Locate the cell with the specified text and output its (x, y) center coordinate. 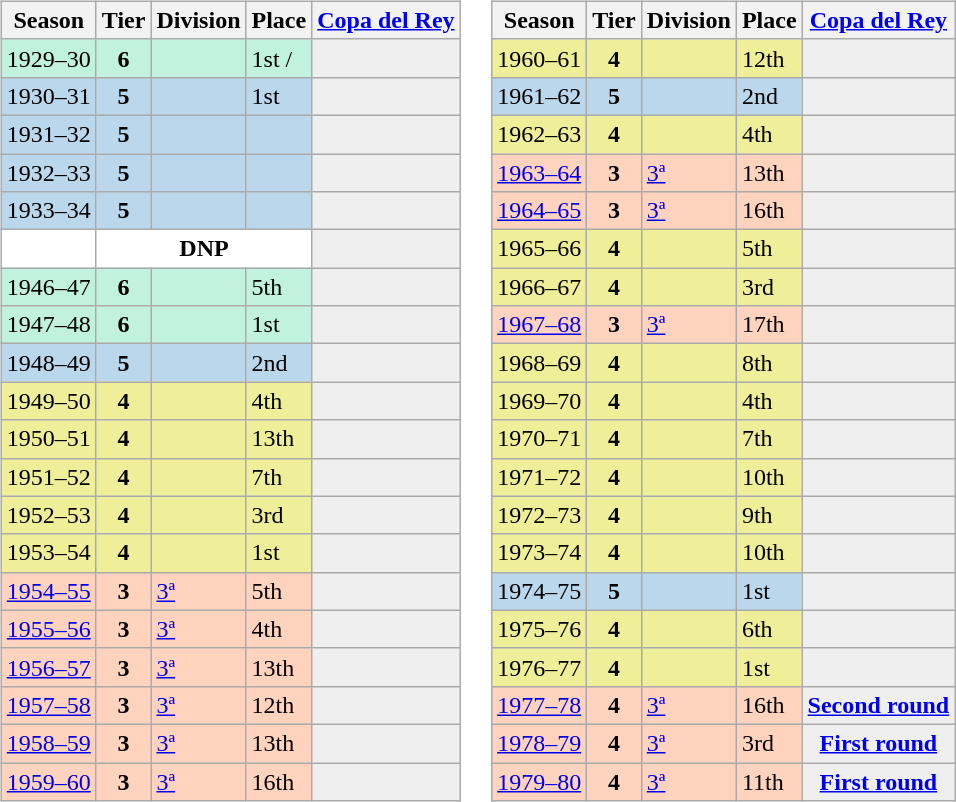
1947–48 (48, 325)
Second round (878, 705)
17th (769, 325)
1958–59 (48, 743)
1966–67 (540, 287)
1949–50 (48, 401)
1970–71 (540, 439)
1932–33 (48, 173)
1969–70 (540, 401)
1975–76 (540, 629)
1959–60 (48, 781)
1961–62 (540, 96)
DNP (204, 249)
1968–69 (540, 363)
9th (769, 515)
1976–77 (540, 667)
1957–58 (48, 705)
1929–30 (48, 58)
1933–34 (48, 211)
1963–64 (540, 173)
1974–75 (540, 591)
1977–78 (540, 705)
1978–79 (540, 743)
1953–54 (48, 553)
1956–57 (48, 667)
8th (769, 363)
1st / (279, 58)
1946–47 (48, 287)
1948–49 (48, 363)
1951–52 (48, 477)
1955–56 (48, 629)
1964–65 (540, 211)
1971–72 (540, 477)
11th (769, 781)
1931–32 (48, 134)
1960–61 (540, 58)
1962–63 (540, 134)
1952–53 (48, 515)
6th (769, 629)
1972–73 (540, 515)
1930–31 (48, 96)
1979–80 (540, 781)
1967–68 (540, 325)
1965–66 (540, 249)
1973–74 (540, 553)
1950–51 (48, 439)
1954–55 (48, 591)
